Output the [X, Y] coordinate of the center of the cell containing the given text.  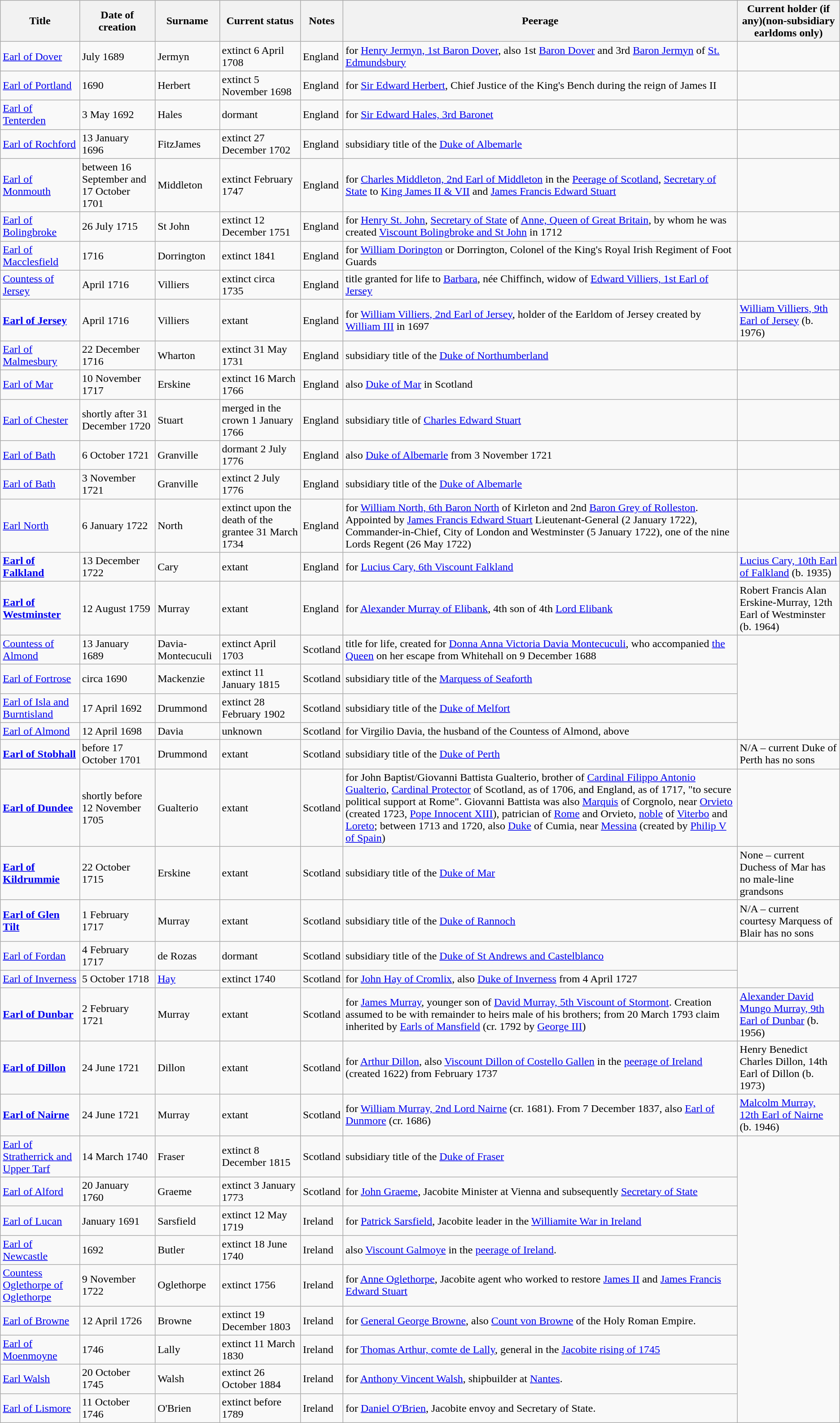
Earl of Portland [40, 85]
Earl of Fordan [40, 956]
6 January 1722 [118, 526]
extinct 11 January 1815 [260, 679]
22 October 1715 [118, 873]
Earl of Westminster [40, 609]
Earl of Malmesbury [40, 355]
Earl of Jersey [40, 320]
Earl of Stobhall [40, 754]
for William Villiers, 2nd Earl of Jersey, holder of the Earldom of Jersey created by William III in 1697 [540, 320]
between 16 September and 17 October 1701 [118, 185]
Earl of Fortrose [40, 679]
Cary [188, 567]
20 January 1760 [118, 1192]
Butler [188, 1250]
Earl of Newcastle [40, 1250]
for Anne Oglethorpe, Jacobite agent who worked to restore James II and James Francis Edward Stuart [540, 1285]
for Anthony Vincent Walsh, shipbuilder at Nantes. [540, 1379]
Browne [188, 1320]
for William Murray, 2nd Lord Nairne (cr. 1681). From 7 December 1837, also Earl of Dunmore (cr. 1686) [540, 1115]
Earl North [40, 526]
Notes [321, 21]
Graeme [188, 1192]
Dillon [188, 1068]
also Viscount Galmoye in the peerage of Ireland. [540, 1250]
Fraser [188, 1156]
Davia [188, 731]
subsidiary title of the Duke of Melfort [540, 708]
26 July 1715 [118, 226]
FitzJames [188, 144]
Countess of Jersey [40, 285]
Robert Francis Alan Erskine-Murray, 12th Earl of Westminster (b. 1964) [788, 609]
Davia-Montecuculi [188, 650]
July 1689 [118, 57]
extinct upon the death of the grantee 31 March 1734 [260, 526]
Earl of Almond [40, 731]
for Sir Edward Hales, 3rd Baronet [540, 115]
for Patrick Sarsfield, Jacobite leader in the Williamite War in Ireland [540, 1221]
13 January 1696 [118, 144]
subsidiary title of the Duke of Mar [540, 873]
1716 [118, 256]
shortly before 12 November 1705 [118, 808]
extinct 26 October 1884 [260, 1379]
Earl of Dundee [40, 808]
Earl of Nairne [40, 1115]
extinct April 1703 [260, 650]
Earl of Inverness [40, 979]
Earl of Bolingbroke [40, 226]
Sarsfield [188, 1221]
10 November 1717 [118, 384]
Earl of Chester [40, 420]
Earl of Tenterden [40, 115]
5 October 1718 [118, 979]
subsidiary title of the Duke of Fraser [540, 1156]
Oglethorpe [188, 1285]
Peerage [540, 21]
Gualterio [188, 808]
Herbert [188, 85]
dormant 2 July 1776 [260, 455]
also Duke of Albemarle from 3 November 1721 [540, 455]
Earl of Monmouth [40, 185]
1692 [118, 1250]
Hales [188, 115]
extinct before 1789 [260, 1408]
Earl of Stratherrick and Upper Tarf [40, 1156]
Earl of Dillon [40, 1068]
22 December 1716 [118, 355]
Earl of Lucan [40, 1221]
subsidiary title of the Duke of St Andrews and Castelblanco [540, 956]
Earl of Falkland [40, 567]
Lally [188, 1350]
Countess of Almond [40, 650]
1746 [118, 1350]
St John [188, 226]
N/A – current Duke of Perth has no sons [788, 754]
Earl of Kildrummie [40, 873]
extinct 8 December 1815 [260, 1156]
extinct 3 January 1773 [260, 1192]
Current status [260, 21]
for Daniel O'Brien, Jacobite envoy and Secretary of State. [540, 1408]
for Arthur Dillon, also Viscount Dillon of Costello Gallen in the peerage of Ireland (created 1622) from February 1737 [540, 1068]
Date of creation [118, 21]
extinct 2 July 1776 [260, 485]
for Charles Middleton, 2nd Earl of Middleton in the Peerage of Scotland, Secretary of State to King James II & VII and James Francis Edward Stuart [540, 185]
Middleton [188, 185]
6 October 1721 [118, 455]
title for life, created for Donna Anna Victoria Davia Montecuculi, who accompanied the Queen on her escape from Whitehall on 9 December 1688 [540, 650]
1 February 1717 [118, 920]
for Virgilio Davia, the husband of the Countess of Almond, above [540, 731]
Henry Benedict Charles Dillon, 14th Earl of Dillon (b. 1973) [788, 1068]
12 April 1726 [118, 1320]
subsidiary title of the Duke of Rannoch [540, 920]
extinct 6 April 1708 [260, 57]
Earl of Lismore [40, 1408]
shortly after 31 December 1720 [118, 420]
extinct 28 February 1902 [260, 708]
circa 1690 [118, 679]
for Lucius Cary, 6th Viscount Falkland [540, 567]
for John Graeme, Jacobite Minister at Vienna and subsequently Secretary of State [540, 1192]
9 November 1722 [118, 1285]
13 December 1722 [118, 567]
20 October 1745 [118, 1379]
for Henry Jermyn, 1st Baron Dover, also 1st Baron Dover and 3rd Baron Jermyn of St. Edmundsbury [540, 57]
Stuart [188, 420]
Earl Walsh [40, 1379]
Earl of Rochford [40, 144]
Earl of Dover [40, 57]
extinct February 1747 [260, 185]
extinct 1756 [260, 1285]
extinct 11 March 1830 [260, 1350]
extinct 12 May 1719 [260, 1221]
Earl of Alford [40, 1192]
Earl of Browne [40, 1320]
4 February 1717 [118, 956]
Wharton [188, 355]
North [188, 526]
Earl of Glen Tilt [40, 920]
for Henry St. John, Secretary of State of Anne, Queen of Great Britain, by whom he was created Viscount Bolingbroke and St John in 1712 [540, 226]
14 March 1740 [118, 1156]
subsidiary title of the Duke of Perth [540, 754]
William Villiers, 9th Earl of Jersey (b. 1976) [788, 320]
N/A – current courtesy Marquess of Blair has no sons [788, 920]
Dorrington [188, 256]
title granted for life to Barbara, née Chiffinch, widow of Edward Villiers, 1st Earl of Jersey [540, 285]
Earl of Moenmoyne [40, 1350]
Countess Oglethorpe of Oglethorpe [40, 1285]
13 January 1689 [118, 650]
17 April 1692 [118, 708]
Jermyn [188, 57]
O'Brien [188, 1408]
11 October 1746 [118, 1408]
Mackenzie [188, 679]
Walsh [188, 1379]
unknown [260, 731]
12 April 1698 [118, 731]
extinct 1740 [260, 979]
Earl of Dunbar [40, 1014]
Lucius Cary, 10th Earl of Falkland (b. 1935) [788, 567]
1690 [118, 85]
extinct 19 December 1803 [260, 1320]
for Alexander Murray of Elibank, 4th son of 4th Lord Elibank [540, 609]
before 17 October 1701 [118, 754]
extinct circa 1735 [260, 285]
extinct 1841 [260, 256]
12 August 1759 [118, 609]
Earl of Isla and Burntisland [40, 708]
Title [40, 21]
Earl of Mar [40, 384]
Current holder (if any)(non-subsidiary earldoms only) [788, 21]
Hay [188, 979]
January 1691 [118, 1221]
extinct 31 May 1731 [260, 355]
3 November 1721 [118, 485]
de Rozas [188, 956]
merged in the crown 1 January 1766 [260, 420]
extinct 27 December 1702 [260, 144]
extinct 12 December 1751 [260, 226]
subsidiary title of Charles Edward Stuart [540, 420]
for General George Browne, also Count von Browne of the Holy Roman Empire. [540, 1320]
for John Hay of Cromlix, also Duke of Inverness from 4 April 1727 [540, 979]
subsidiary title of the Duke of Northumberland [540, 355]
for Sir Edward Herbert, Chief Justice of the King's Bench during the reign of James II [540, 85]
Surname [188, 21]
extinct 16 March 1766 [260, 384]
2 February 1721 [118, 1014]
extinct 18 June 1740 [260, 1250]
subsidiary title of the Marquess of Seaforth [540, 679]
Earl of Macclesfield [40, 256]
3 May 1692 [118, 115]
Alexander David Mungo Murray, 9th Earl of Dunbar (b. 1956) [788, 1014]
extinct 5 November 1698 [260, 85]
also Duke of Mar in Scotland [540, 384]
Malcolm Murray, 12th Earl of Nairne (b. 1946) [788, 1115]
None – current Duchess of Mar has no male-line grandsons [788, 873]
for William Dorington or Dorrington, Colonel of the King's Royal Irish Regiment of Foot Guards [540, 256]
for Thomas Arthur, comte de Lally, general in the Jacobite rising of 1745 [540, 1350]
